Search for the cell housing the specified text and yield its (X, Y) center coordinate. 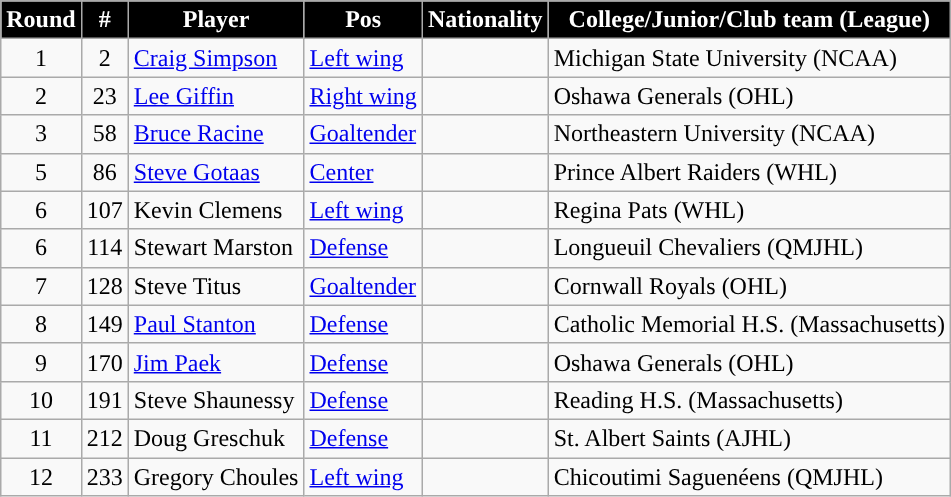
Player (216, 20)
Kevin Clemens (216, 210)
170 (104, 362)
212 (104, 438)
Northeastern University (NCAA) (749, 134)
Pos (363, 20)
114 (104, 248)
191 (104, 400)
Paul Stanton (216, 324)
7 (41, 286)
12 (41, 477)
Bruce Racine (216, 134)
Prince Albert Raiders (WHL) (749, 172)
149 (104, 324)
86 (104, 172)
107 (104, 210)
Stewart Marston (216, 248)
St. Albert Saints (AJHL) (749, 438)
Steve Gotaas (216, 172)
Regina Pats (WHL) (749, 210)
9 (41, 362)
Cornwall Royals (OHL) (749, 286)
Michigan State University (NCAA) (749, 58)
8 (41, 324)
128 (104, 286)
Steve Titus (216, 286)
Gregory Choules (216, 477)
Center (363, 172)
233 (104, 477)
# (104, 20)
58 (104, 134)
10 (41, 400)
Chicoutimi Saguenéens (QMJHL) (749, 477)
5 (41, 172)
Steve Shaunessy (216, 400)
College/Junior/Club team (League) (749, 20)
Round (41, 20)
Craig Simpson (216, 58)
Lee Giffin (216, 96)
Reading H.S. (Massachusetts) (749, 400)
Doug Greschuk (216, 438)
Jim Paek (216, 362)
Nationality (485, 20)
1 (41, 58)
Catholic Memorial H.S. (Massachusetts) (749, 324)
3 (41, 134)
Longueuil Chevaliers (QMJHL) (749, 248)
Right wing (363, 96)
23 (104, 96)
11 (41, 438)
